Scan for the cell matching the given text and deliver its [x, y] coordinate at center. 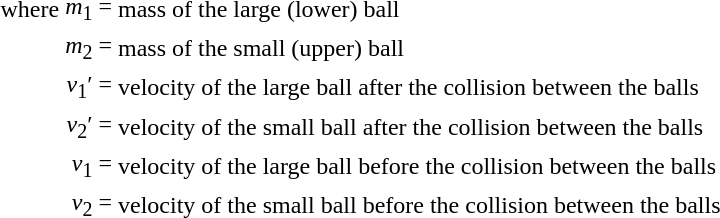
v2′ = [89, 127]
m2 = [89, 48]
v1 = [89, 166]
v1′ = [89, 88]
